Locate the cell with the specified text and output its [x, y] center coordinate. 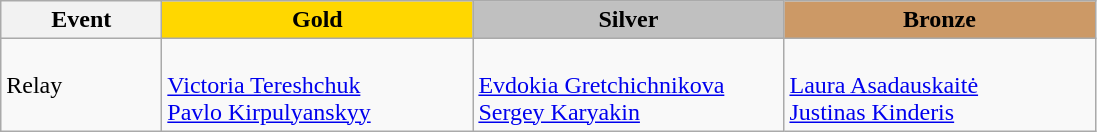
Event [82, 20]
Bronze [940, 20]
Victoria TereshchukPavlo Kirpulyanskyy [318, 85]
Laura AsadauskaitėJustinas Kinderis [940, 85]
Relay [82, 85]
Gold [318, 20]
Silver [628, 20]
Evdokia GretchichnikovaSergey Karyakin [628, 85]
